Determine the (x, y) coordinate at the center of the cell enclosing the given text.  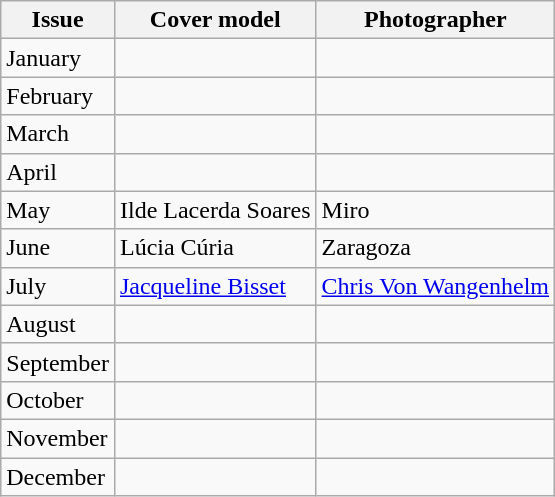
June (58, 248)
Miro (435, 210)
May (58, 210)
February (58, 96)
April (58, 172)
Jacqueline Bisset (215, 286)
Photographer (435, 20)
October (58, 400)
Ilde Lacerda Soares (215, 210)
Zaragoza (435, 248)
July (58, 286)
Cover model (215, 20)
Issue (58, 20)
December (58, 477)
September (58, 362)
August (58, 324)
January (58, 58)
Chris Von Wangenhelm (435, 286)
November (58, 438)
March (58, 134)
Lúcia Cúria (215, 248)
